Identify which cell holds the provided text, then report its [X, Y] central coordinate. 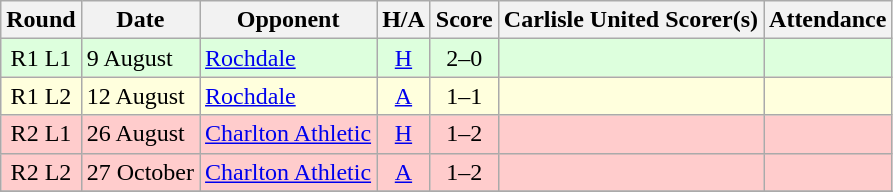
Attendance [828, 20]
26 August [140, 134]
Score [464, 20]
27 October [140, 172]
Date [140, 20]
R1 L2 [41, 96]
12 August [140, 96]
Round [41, 20]
Opponent [288, 20]
2–0 [464, 58]
Carlisle United Scorer(s) [630, 20]
9 August [140, 58]
1–1 [464, 96]
R2 L1 [41, 134]
R2 L2 [41, 172]
R1 L1 [41, 58]
H/A [404, 20]
